Pinpoint the cell where the given text exists, returning its [X, Y] midpoint coordinate. 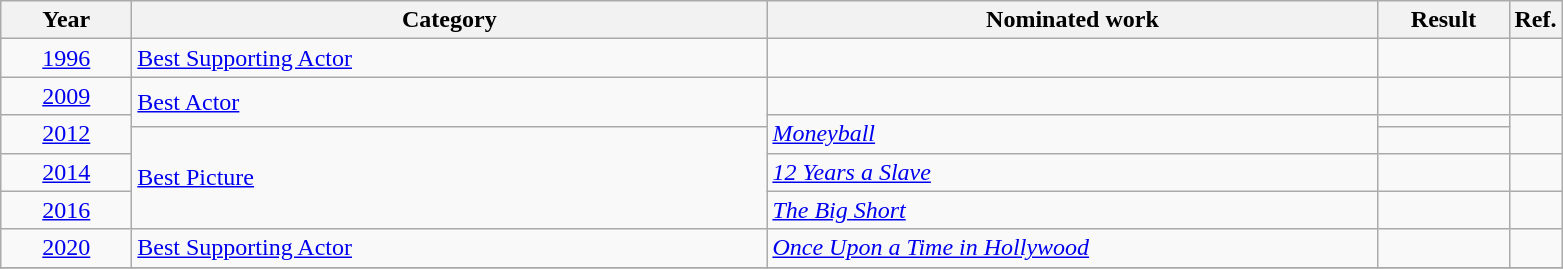
12 Years a Slave [1072, 172]
Best Picture [450, 178]
Best Actor [450, 102]
2012 [66, 134]
Category [450, 20]
Year [66, 20]
The Big Short [1072, 210]
2009 [66, 96]
Moneyball [1072, 134]
1996 [66, 58]
Nominated work [1072, 20]
Result [1444, 20]
Once Upon a Time in Hollywood [1072, 248]
2014 [66, 172]
Ref. [1536, 20]
2020 [66, 248]
2016 [66, 210]
